Scan for the cell matching the given text and deliver its [X, Y] coordinate at center. 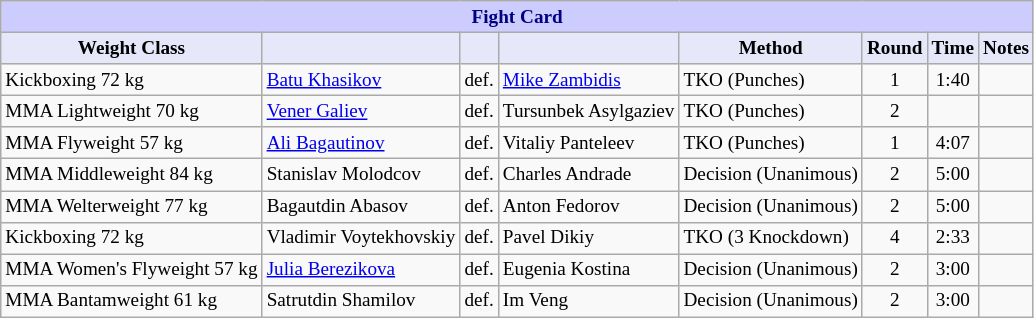
Tursunbek Asylgaziev [588, 111]
Julia Berezikova [361, 270]
MMA Welterweight 77 kg [132, 206]
MMA Flyweight 57 kg [132, 143]
1:40 [952, 80]
Fight Card [518, 17]
Charles Andrade [588, 175]
Notes [1006, 48]
Satrutdin Shamilov [361, 301]
Pavel Dikiy [588, 238]
2:33 [952, 238]
4:07 [952, 143]
TKO (3 Knockdown) [770, 238]
MMA Bantamweight 61 kg [132, 301]
Bagautdin Abasov [361, 206]
Stanislav Molodcov [361, 175]
Time [952, 48]
Eugenia Kostina [588, 270]
Mike Zambidis [588, 80]
Method [770, 48]
Vener Galiev [361, 111]
Vladimir Voytekhovskiy [361, 238]
Batu Khasikov [361, 80]
4 [894, 238]
MMA Middleweight 84 kg [132, 175]
Vitaliy Panteleev [588, 143]
MMA Women's Flyweight 57 kg [132, 270]
Weight Class [132, 48]
MMA Lightweight 70 kg [132, 111]
Anton Fedorov [588, 206]
Im Veng [588, 301]
Ali Bagautinov [361, 143]
Round [894, 48]
